Return the [x, y] coordinate for the center point of the cell that contains the specified text.  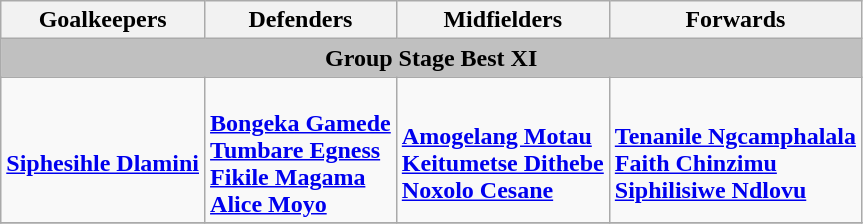
Bongeka Gamede Tumbare Egness Fikile Magama Alice Moyo [301, 150]
Siphesihle Dlamini [103, 150]
Midfielders [502, 20]
Group Stage Best XI [432, 58]
Amogelang Motau Keitumetse Dithebe Noxolo Cesane [502, 150]
Tenanile Ngcamphalala Faith Chinzimu Siphilisiwe Ndlovu [735, 150]
Forwards [735, 20]
Goalkeepers [103, 20]
Defenders [301, 20]
